Output the [x, y] coordinate of the center of the cell containing the given text.  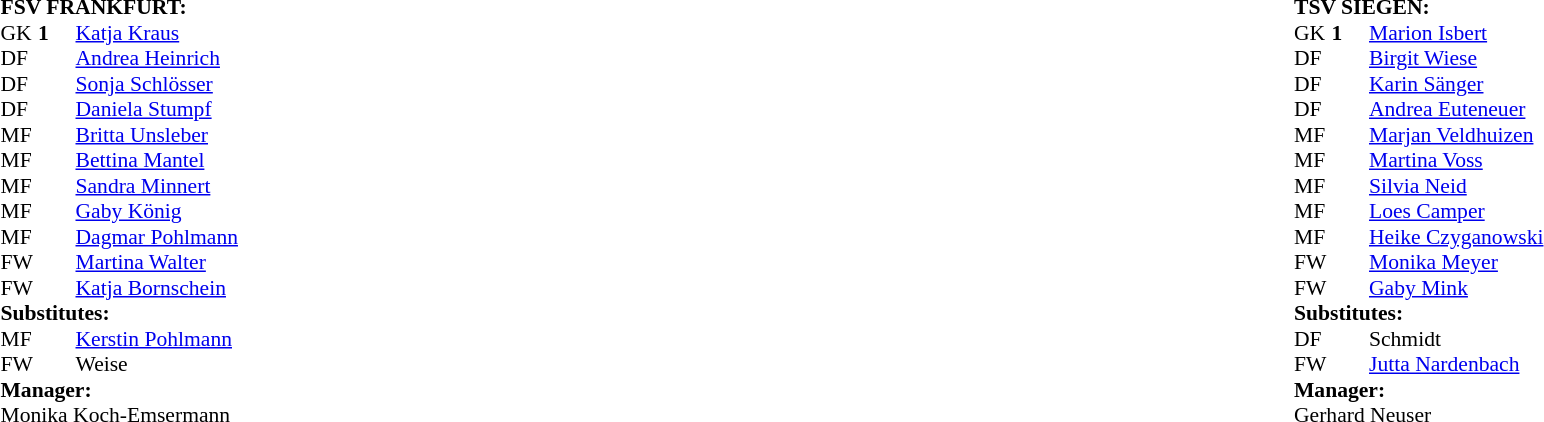
Jutta Nardenbach [1456, 365]
Heike Czyganowski [1456, 237]
Gaby Mink [1456, 288]
Andrea Heinrich [157, 59]
Bettina Mantel [157, 161]
Birgit Wiese [1456, 59]
Karin Sänger [1456, 84]
Martina Voss [1456, 161]
Monika Meyer [1456, 263]
Marion Isbert [1456, 33]
Katja Kraus [157, 33]
Schmidt [1456, 339]
Kerstin Pohlmann [157, 339]
Gaby König [157, 211]
Sandra Minnert [157, 186]
Weise [157, 365]
Katja Bornschein [157, 288]
Martina Walter [157, 263]
Loes Camper [1456, 211]
Britta Unsleber [157, 135]
Andrea Euteneuer [1456, 109]
Marjan Veldhuizen [1456, 135]
Silvia Neid [1456, 186]
Dagmar Pohlmann [157, 237]
Daniela Stumpf [157, 109]
Sonja Schlösser [157, 84]
